Search for the cell housing the specified text and yield its [X, Y] center coordinate. 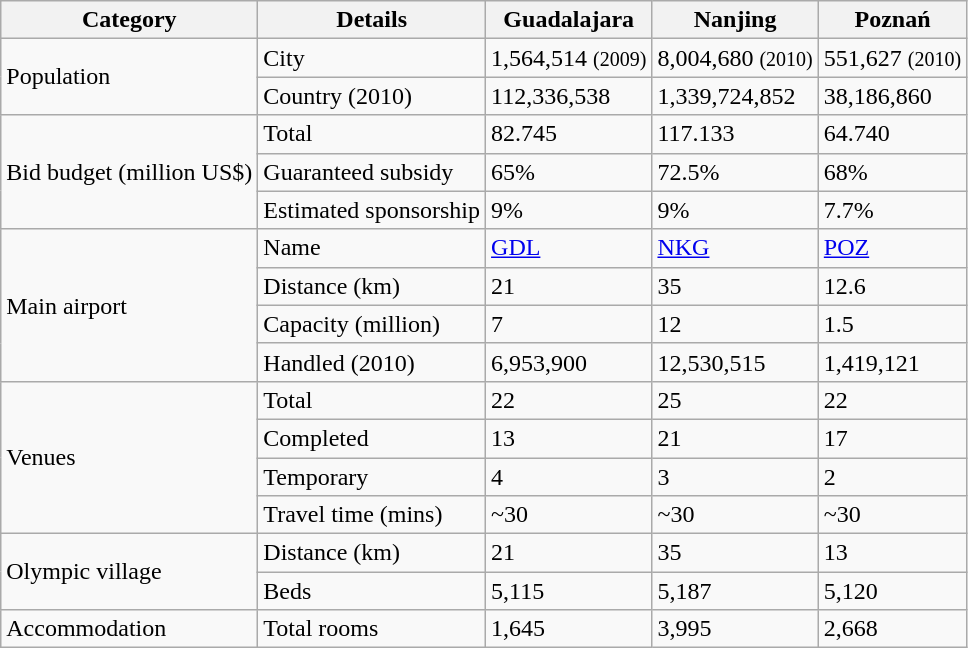
1.5 [892, 324]
Olympic village [130, 572]
12 [735, 324]
5,120 [892, 591]
Name [372, 248]
72.5% [735, 172]
Bid budget (million US$) [130, 172]
City [372, 58]
3,995 [735, 629]
2 [892, 477]
Accommodation [130, 629]
38,186,860 [892, 96]
Travel time (mins) [372, 515]
Population [130, 77]
7.7% [892, 210]
Poznań [892, 20]
1,419,121 [892, 362]
1,564,514 (2009) [569, 58]
NKG [735, 248]
17 [892, 438]
7 [569, 324]
2,668 [892, 629]
Capacity (million) [372, 324]
12.6 [892, 286]
64.740 [892, 134]
Handled (2010) [372, 362]
112,336,538 [569, 96]
6,953,900 [569, 362]
Temporary [372, 477]
4 [569, 477]
65% [569, 172]
GDL [569, 248]
Nanjing [735, 20]
Completed [372, 438]
5,115 [569, 591]
Details [372, 20]
Venues [130, 457]
Beds [372, 591]
25 [735, 400]
3 [735, 477]
5,187 [735, 591]
8,004,680 (2010) [735, 58]
82.745 [569, 134]
Country (2010) [372, 96]
12,530,515 [735, 362]
68% [892, 172]
1,339,724,852 [735, 96]
1,645 [569, 629]
551,627 (2010) [892, 58]
Guaranteed subsidy [372, 172]
Guadalajara [569, 20]
Main airport [130, 305]
Category [130, 20]
POZ [892, 248]
Total rooms [372, 629]
Estimated sponsorship [372, 210]
117.133 [735, 134]
